Identify which cell holds the provided text, then report its [x, y] central coordinate. 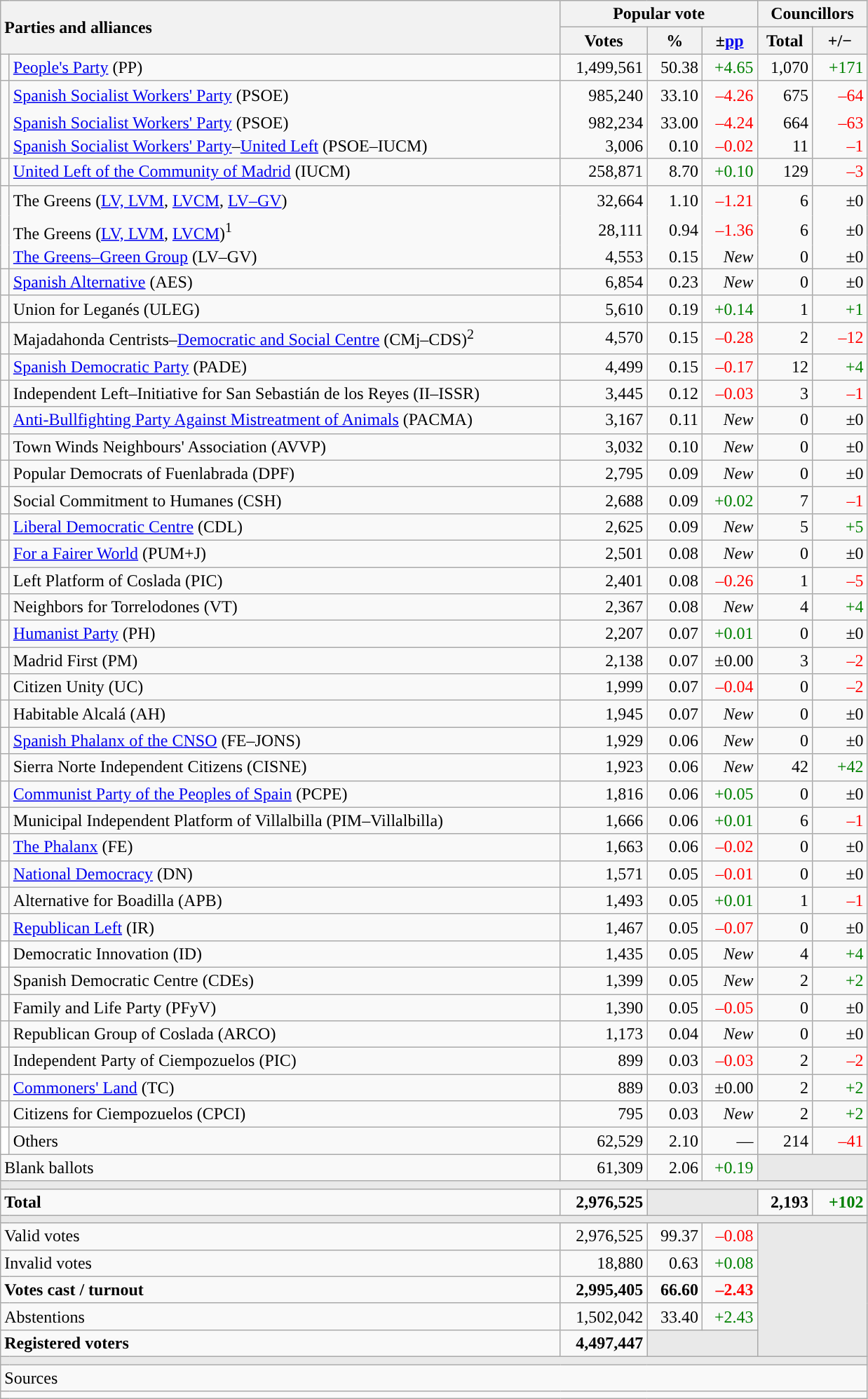
28,111 [604, 231]
7 [785, 500]
42 [785, 767]
2,367 [604, 607]
Spanish Democratic Party (PADE) [285, 367]
–0.07 [729, 927]
–1.36 [729, 231]
4,499 [604, 367]
Popular vote [659, 14]
2,401 [604, 581]
–2.43 [729, 1290]
2,688 [604, 500]
675 [785, 95]
+5 [840, 527]
Sierra Norte Independent Citizens (CISNE) [285, 767]
258,871 [604, 172]
3,167 [604, 420]
214 [785, 1141]
33.00 [674, 123]
Social Commitment to Humanes (CSH) [285, 500]
2.06 [674, 1168]
33.10 [674, 95]
Democratic Innovation (ID) [285, 954]
+0.05 [729, 794]
Others [285, 1141]
1,923 [604, 767]
+0.02 [729, 500]
2,207 [604, 634]
1.10 [674, 201]
1,399 [604, 980]
1,666 [604, 820]
Spanish Socialist Workers' Party–United Left (PSOE–IUCM) [285, 147]
0.94 [674, 231]
1,571 [604, 874]
+171 [840, 67]
12 [785, 367]
795 [604, 1114]
The Greens–Green Group (LV–GV) [285, 257]
+0.14 [729, 309]
4,497,447 [604, 1343]
889 [604, 1088]
–0.01 [729, 874]
Invalid votes [280, 1263]
2,193 [785, 1202]
–0.17 [729, 367]
–63 [840, 123]
Spanish Democratic Centre (CDEs) [285, 980]
Left Platform of Coslada (PIC) [285, 581]
Blank ballots [280, 1168]
0.04 [674, 1034]
–1.21 [729, 201]
Independent Party of Ciempozuelos (PIC) [285, 1061]
2.10 [674, 1141]
Majadahonda Centrists–Democratic and Social Centre (CMj–CDS)2 [285, 338]
Spanish Phalanx of the CNSO (FE–JONS) [285, 741]
899 [604, 1061]
1,390 [604, 1008]
Municipal Independent Platform of Villalbilla (PIM–Villalbilla) [285, 820]
Spanish Alternative (AES) [285, 282]
+4.65 [729, 67]
1,467 [604, 927]
The Greens (LV, LVM, LVCM)1 [285, 231]
–64 [840, 95]
1,493 [604, 900]
Popular Democrats of Fuenlabrada (DPF) [285, 473]
–0.04 [729, 687]
+2.43 [729, 1316]
0.11 [674, 420]
1,663 [604, 847]
8.70 [674, 172]
0.23 [674, 282]
Registered voters [280, 1343]
2,138 [604, 661]
The Phalanx (FE) [285, 847]
+1 [840, 309]
0.19 [674, 309]
3,032 [604, 447]
2,501 [604, 553]
50.38 [674, 67]
1,502,042 [604, 1316]
Citizen Unity (UC) [285, 687]
+/− [840, 41]
129 [785, 172]
4,553 [604, 257]
% [674, 41]
–12 [840, 338]
Parties and alliances [280, 27]
–0.28 [729, 338]
Citizens for Ciempozuelos (CPCI) [285, 1114]
1,435 [604, 954]
Commoners' Land (TC) [285, 1088]
Liberal Democratic Centre (CDL) [285, 527]
+0.19 [729, 1168]
664 [785, 123]
+0.10 [729, 172]
Communist Party of the Peoples of Spain (PCPE) [285, 794]
66.60 [674, 1290]
+42 [840, 767]
–5 [840, 581]
32,664 [604, 201]
Alternative for Boadilla (APB) [285, 900]
5 [785, 527]
People's Party (PP) [285, 67]
Union for Leganés (ULEG) [285, 309]
–4.26 [729, 95]
The Greens (LV, LVM, LVCM, LV–GV) [285, 201]
6,854 [604, 282]
0.12 [674, 393]
National Democracy (DN) [285, 874]
1,816 [604, 794]
–0.26 [729, 581]
3,445 [604, 393]
+0.08 [729, 1263]
Councillors [812, 14]
1,929 [604, 741]
5,610 [604, 309]
Humanist Party (PH) [285, 634]
2,995,405 [604, 1290]
2,625 [604, 527]
985,240 [604, 95]
Valid votes [280, 1236]
–0.05 [729, 1008]
33.40 [674, 1316]
±pp [729, 41]
Town Winds Neighbours' Association (AVVP) [285, 447]
0.63 [674, 1263]
4,570 [604, 338]
18,880 [604, 1263]
+102 [840, 1202]
–4.24 [729, 123]
For a Fairer World (PUM+J) [285, 553]
–3 [840, 172]
Republican Group of Coslada (ARCO) [285, 1034]
Abstentions [280, 1316]
1,499,561 [604, 67]
Independent Left–Initiative for San Sebastián de los Reyes (II–ISSR) [285, 393]
982,234 [604, 123]
Sources [434, 1378]
Votes cast / turnout [280, 1290]
Neighbors for Torrelodones (VT) [285, 607]
Madrid First (PM) [285, 661]
Republican Left (IR) [285, 927]
2,795 [604, 473]
–41 [840, 1141]
Anti-Bullfighting Party Against Mistreatment of Animals (PACMA) [285, 420]
99.37 [674, 1236]
1,070 [785, 67]
1,173 [604, 1034]
–0.08 [729, 1236]
3,006 [604, 147]
61,309 [604, 1168]
62,529 [604, 1141]
— [729, 1141]
Votes [604, 41]
Habitable Alcalá (AH) [285, 714]
11 [785, 147]
Family and Life Party (PFyV) [285, 1008]
1,999 [604, 687]
United Left of the Community of Madrid (IUCM) [285, 172]
1,945 [604, 714]
